Pinpoint the cell where the given text exists, returning its [x, y] midpoint coordinate. 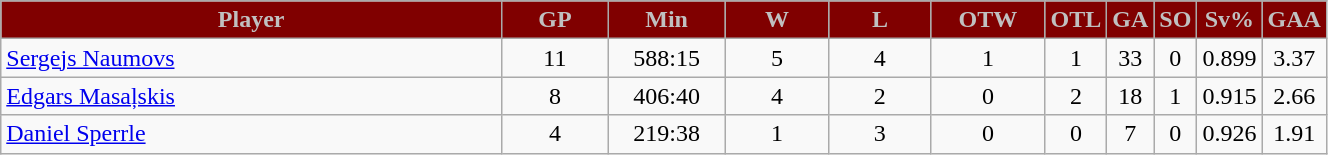
Sv% [1230, 20]
3.37 [1294, 58]
219:38 [666, 134]
0.915 [1230, 96]
18 [1130, 96]
GAA [1294, 20]
406:40 [666, 96]
Sergejs Naumovs [252, 58]
7 [1130, 134]
11 [554, 58]
Daniel Sperrle [252, 134]
GP [554, 20]
OTW [988, 20]
1.91 [1294, 134]
SO [1176, 20]
Min [666, 20]
2.66 [1294, 96]
8 [554, 96]
Edgars Masaļskis [252, 96]
L [880, 20]
GA [1130, 20]
3 [880, 134]
W [777, 20]
33 [1130, 58]
588:15 [666, 58]
0.899 [1230, 58]
OTL [1076, 20]
Player [252, 20]
0.926 [1230, 134]
5 [777, 58]
